Provide the [X, Y] coordinate of the cell's center where the given text is located.  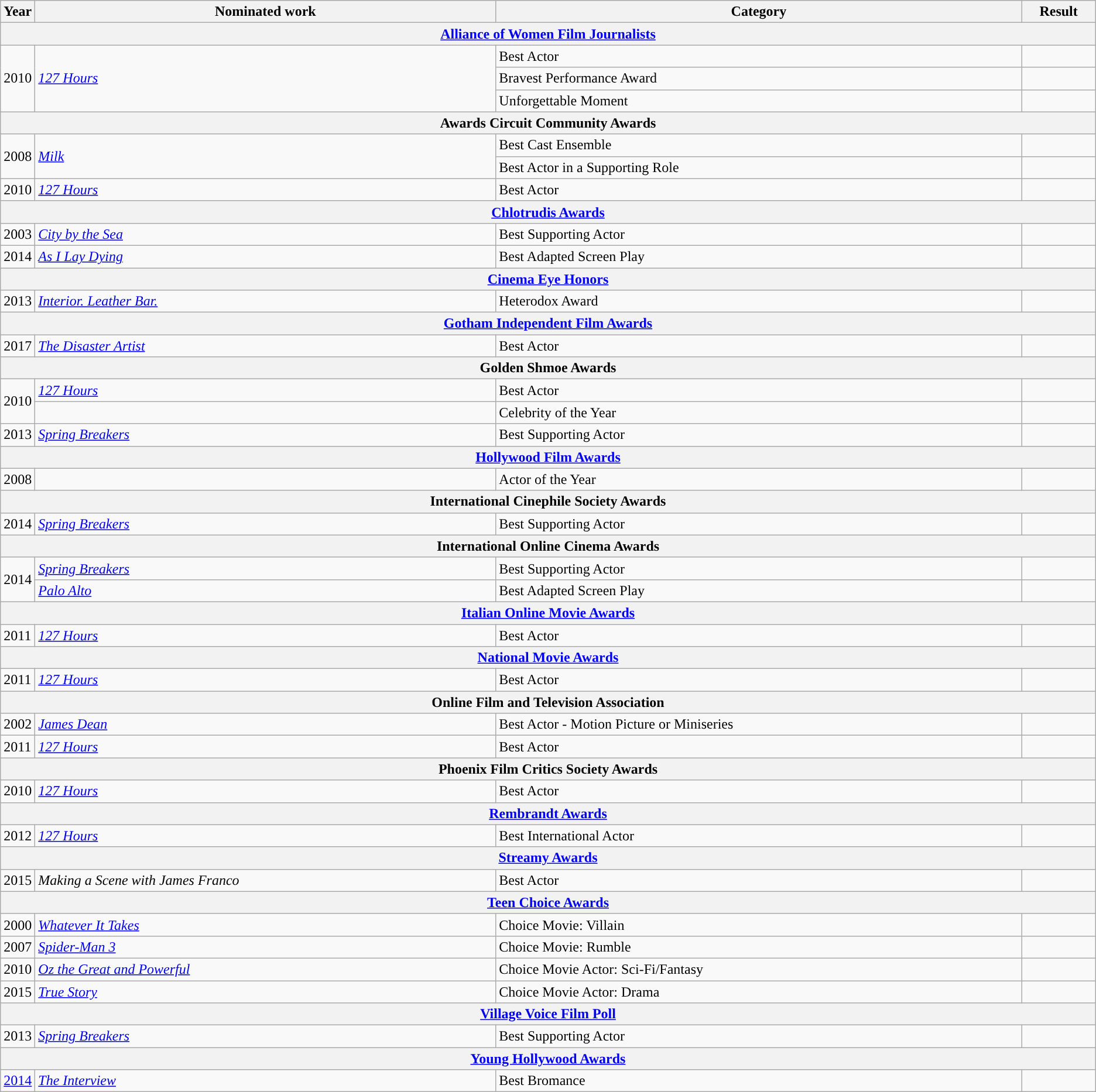
2007 [18, 947]
Year [18, 12]
Teen Choice Awards [548, 902]
Bravest Performance Award [759, 78]
True Story [266, 992]
Streamy Awards [548, 858]
Category [759, 12]
2000 [18, 925]
Interior. Leather Bar. [266, 301]
Phoenix Film Critics Society Awards [548, 769]
Italian Online Movie Awards [548, 613]
Chlotrudis Awards [548, 212]
International Online Cinema Awards [548, 546]
Choice Movie Actor: Sci-Fi/Fantasy [759, 969]
Heterodox Award [759, 301]
Spider-Man 3 [266, 947]
Celebrity of the Year [759, 413]
Whatever It Takes [266, 925]
Young Hollywood Awards [548, 1059]
The Disaster Artist [266, 346]
Hollywood Film Awards [548, 457]
Result [1059, 12]
Cinema Eye Honors [548, 279]
Choice Movie: Villain [759, 925]
Awards Circuit Community Awards [548, 123]
Unforgettable Moment [759, 101]
James Dean [266, 724]
Best International Actor [759, 836]
2012 [18, 836]
Making a Scene with James Franco [266, 880]
2017 [18, 346]
Nominated work [266, 12]
Milk [266, 156]
Village Voice Film Poll [548, 1014]
Choice Movie Actor: Drama [759, 992]
National Movie Awards [548, 658]
City by the Sea [266, 234]
Best Actor in a Supporting Role [759, 167]
Best Actor - Motion Picture or Miniseries [759, 724]
The Interview [266, 1081]
2002 [18, 724]
International Cinephile Society Awards [548, 502]
Oz the Great and Powerful [266, 969]
Rembrandt Awards [548, 813]
Alliance of Women Film Journalists [548, 34]
Online Film and Television Association [548, 702]
Best Bromance [759, 1081]
Golden Shmoe Awards [548, 368]
Actor of the Year [759, 479]
Palo Alto [266, 590]
2003 [18, 234]
Best Cast Ensemble [759, 145]
Choice Movie: Rumble [759, 947]
Gotham Independent Film Awards [548, 324]
As I Lay Dying [266, 256]
